Pinpoint the cell where the given text exists, returning its [X, Y] midpoint coordinate. 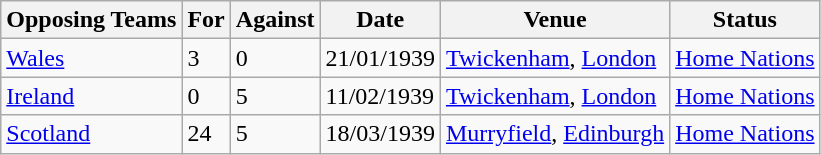
Ireland [92, 96]
Venue [554, 20]
Opposing Teams [92, 20]
Murryfield, Edinburgh [554, 134]
Status [745, 20]
24 [206, 134]
3 [206, 58]
Date [380, 20]
Wales [92, 58]
18/03/1939 [380, 134]
Against [275, 20]
Scotland [92, 134]
11/02/1939 [380, 96]
For [206, 20]
21/01/1939 [380, 58]
